For the text-containing cell, return its midpoint in (X, Y) coordinate format. 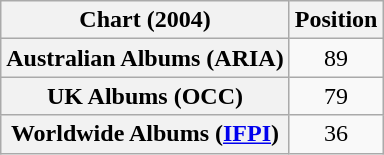
36 (336, 134)
Australian Albums (ARIA) (145, 58)
Chart (2004) (145, 20)
Worldwide Albums (IFPI) (145, 134)
89 (336, 58)
Position (336, 20)
79 (336, 96)
UK Albums (OCC) (145, 96)
